Determine the [x, y] coordinate at the center of the cell enclosing the given text.  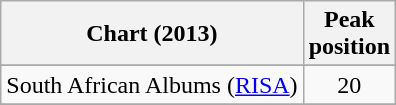
South African Albums (RISA) [152, 85]
Chart (2013) [152, 34]
20 [349, 85]
Peakposition [349, 34]
